For the text-containing cell, return its midpoint in (X, Y) coordinate format. 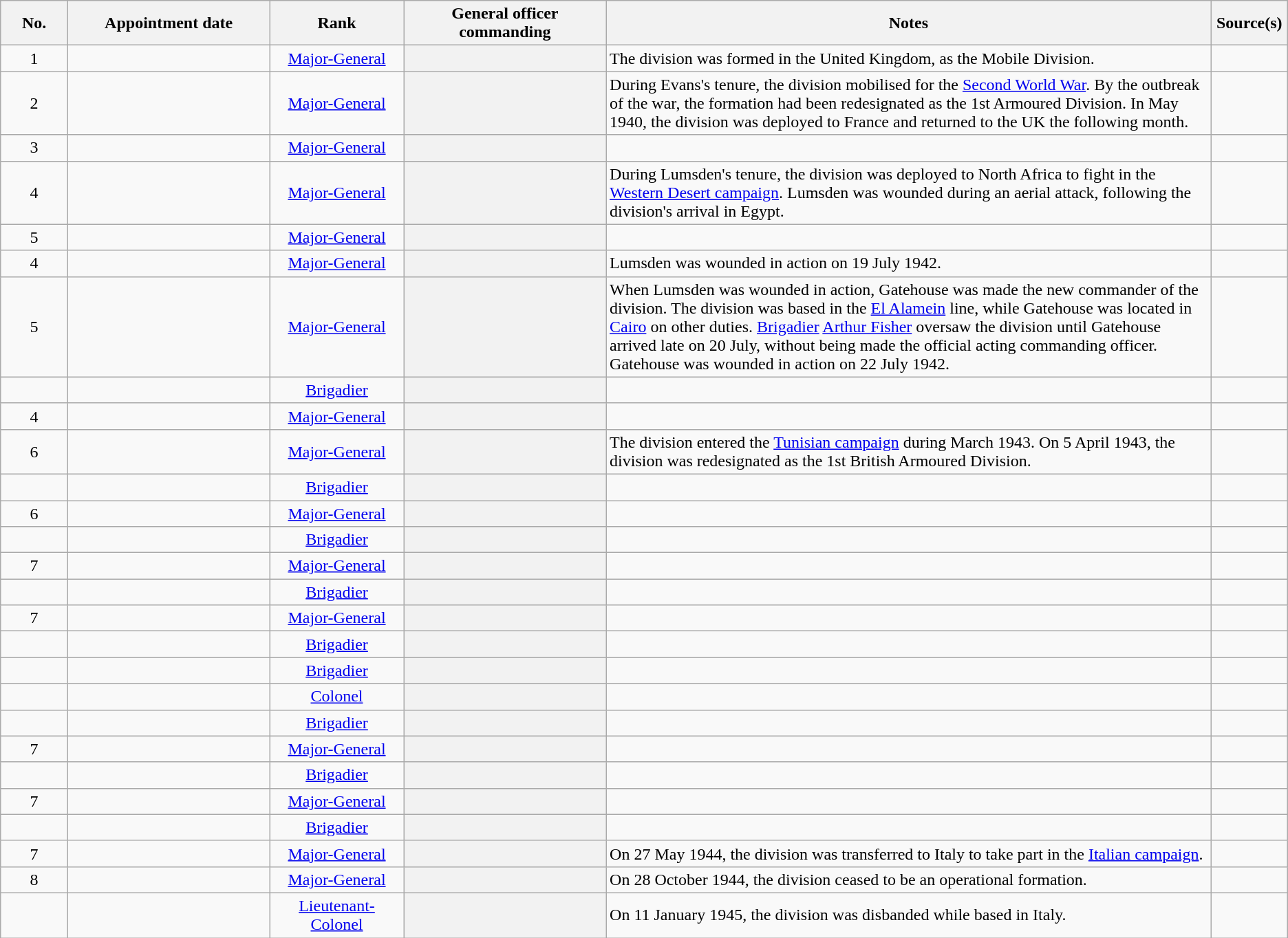
Notes (909, 23)
Rank (337, 23)
2 (34, 103)
Source(s) (1249, 23)
Colonel (337, 697)
1 (34, 58)
On 27 May 1944, the division was transferred to Italy to take part in the Italian campaign. (909, 853)
General officer commanding (505, 23)
8 (34, 880)
Lieutenant-Colonel (337, 915)
On 28 October 1944, the division ceased to be an operational formation. (909, 880)
The division entered the Tunisian campaign during March 1943. On 5 April 1943, the division was redesignated as the 1st British Armoured Division. (909, 451)
No. (34, 23)
The division was formed in the United Kingdom, as the Mobile Division. (909, 58)
3 (34, 148)
On 11 January 1945, the division was disbanded while based in Italy. (909, 915)
Lumsden was wounded in action on 19 July 1942. (909, 263)
Appointment date (168, 23)
